Detect which cell encompasses the target text, then output its [x, y] center coordinate. 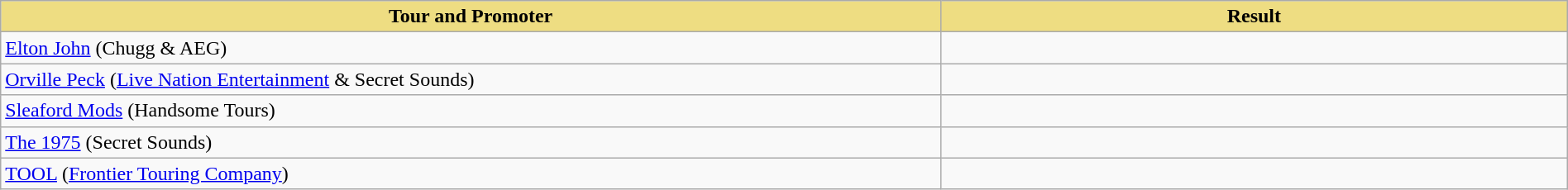
The 1975 (Secret Sounds) [471, 142]
TOOL (Frontier Touring Company) [471, 173]
Tour and Promoter [471, 17]
Orville Peck (Live Nation Entertainment & Secret Sounds) [471, 79]
Result [1254, 17]
Sleaford Mods (Handsome Tours) [471, 111]
Elton John (Chugg & AEG) [471, 48]
